Detect which cell encompasses the target text, then output its (x, y) center coordinate. 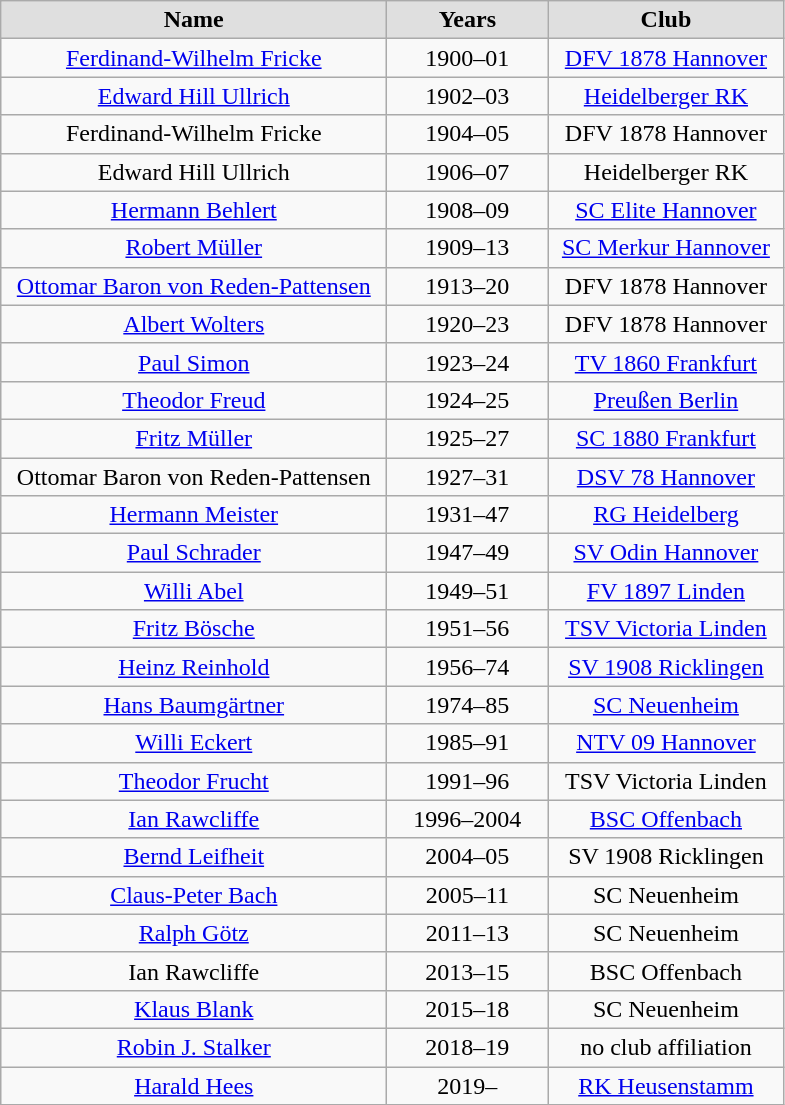
2013–15 (468, 971)
Albert Wolters (194, 324)
2018–19 (468, 1047)
DSV 78 Hannover (666, 477)
NTV 09 Hannover (666, 743)
Preußen Berlin (666, 400)
2004–05 (468, 857)
Willi Abel (194, 591)
1925–27 (468, 438)
Hans Baumgärtner (194, 705)
Fritz Müller (194, 438)
1947–49 (468, 553)
1985–91 (468, 743)
Claus-Peter Bach (194, 895)
Robert Müller (194, 248)
1913–20 (468, 286)
1909–13 (468, 248)
1904–05 (468, 134)
1974–85 (468, 705)
Heinz Reinhold (194, 667)
SV Odin Hannover (666, 553)
1923–24 (468, 362)
Club (666, 20)
Fritz Bösche (194, 629)
SC Elite Hannover (666, 210)
1908–09 (468, 210)
Name (194, 20)
Harald Hees (194, 1085)
RK Heusenstamm (666, 1085)
SC 1880 Frankfurt (666, 438)
1951–56 (468, 629)
Hermann Meister (194, 515)
Paul Schrader (194, 553)
no club affiliation (666, 1047)
Robin J. Stalker (194, 1047)
Paul Simon (194, 362)
SC Merkur Hannover (666, 248)
1920–23 (468, 324)
Hermann Behlert (194, 210)
1902–03 (468, 96)
1931–47 (468, 515)
1900–01 (468, 58)
Theodor Frucht (194, 781)
FV 1897 Linden (666, 591)
2019– (468, 1085)
1996–2004 (468, 819)
Bernd Leifheit (194, 857)
Klaus Blank (194, 1009)
1924–25 (468, 400)
1991–96 (468, 781)
1906–07 (468, 172)
Willi Eckert (194, 743)
TV 1860 Frankfurt (666, 362)
RG Heidelberg (666, 515)
2015–18 (468, 1009)
1949–51 (468, 591)
Years (468, 20)
Ralph Götz (194, 933)
2011–13 (468, 933)
Theodor Freud (194, 400)
1927–31 (468, 477)
1956–74 (468, 667)
2005–11 (468, 895)
